Locate the cell with the specified text and output its (X, Y) center coordinate. 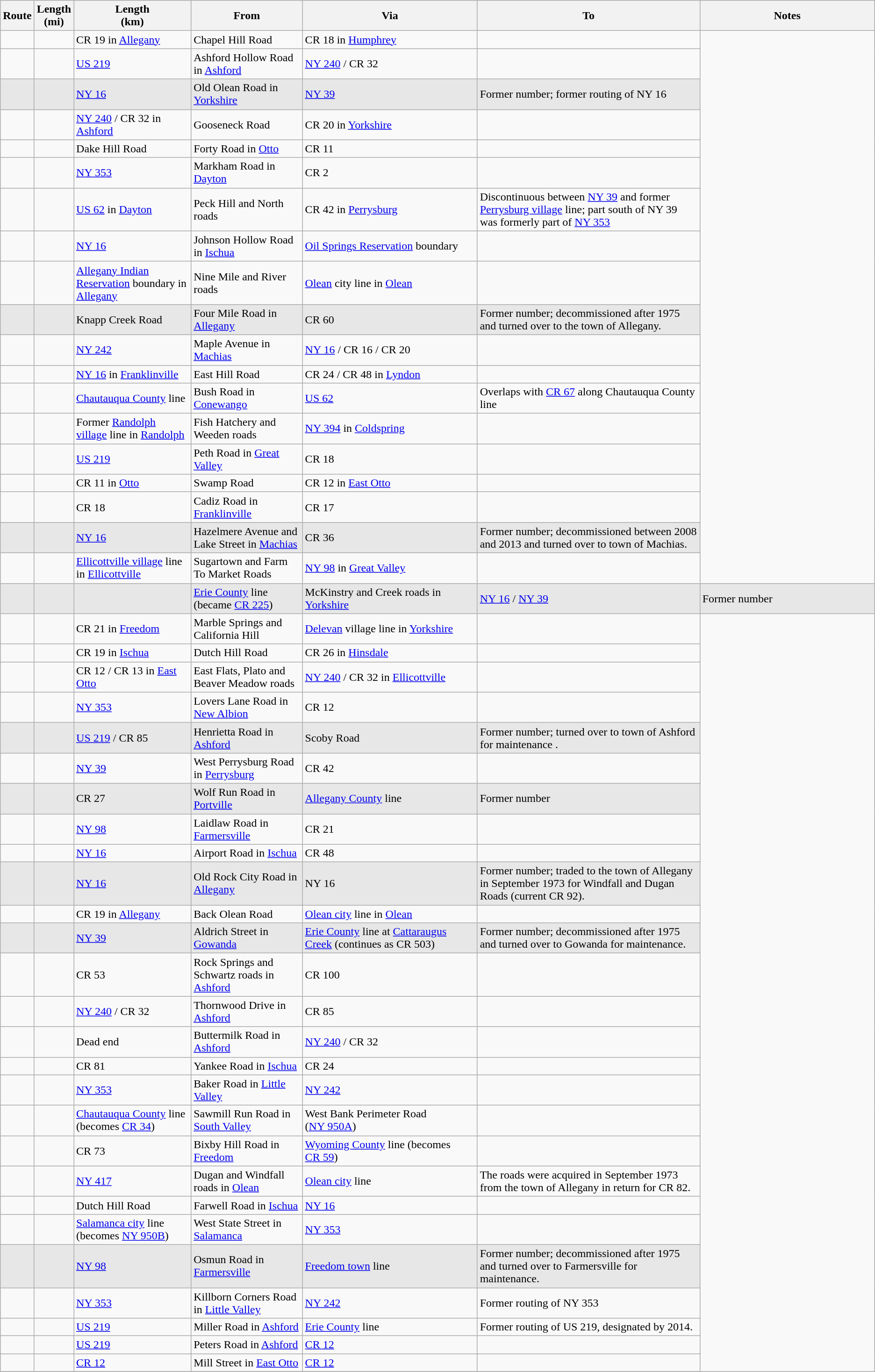
CR 12 in East Otto (390, 483)
Johnson Hollow Road in Ischua (247, 246)
Former number; decommissioned after 1975 and turned over to Gowanda for maintenance. (588, 938)
Former routing of US 219, designated by 2014. (588, 1327)
Fish Hatchery and Weeden roads (247, 429)
Buttermilk Road in Ashford (247, 1042)
CR 27 (133, 798)
Former number; decommissioned after 1975 and turned over to the town of Allegany. (588, 320)
West Bank Perimeter Road (NY 950A) (390, 1121)
CR 26 in Hinsdale (390, 653)
Former Randolph village line in Randolph (133, 429)
Wyoming County line (becomes CR 59) (390, 1150)
Allegany Indian Reservation boundary in Allegany (133, 283)
Dead end (133, 1042)
CR 20 in Yorkshire (390, 124)
Dake Hill Road (133, 149)
US 62 (390, 398)
CR 48 (390, 853)
CR 21 in Freedom (133, 629)
Olean city line (390, 1181)
West Perrysburg Road in Perrysburg (247, 768)
Former number; turned over to town of Ashford for maintenance . (588, 737)
Erie County line (390, 1327)
Discontinuous between NY 39 and former Perrysburg village line; part south of NY 39 was formerly part of NY 353 (588, 209)
Sawmill Run Road in South Valley (247, 1121)
NY 16 / CR 16 / CR 20 (390, 350)
CR 73 (133, 1150)
From (247, 16)
CR 81 (133, 1066)
CR 24 / CR 48 in Lyndon (390, 374)
Maple Avenue in Machias (247, 350)
Length(km) (133, 16)
Swamp Road (247, 483)
Hazelmere Avenue and Lake Street in Machias (247, 537)
Killborn Corners Road in Little Valley (247, 1303)
Laidlaw Road in Farmersville (247, 829)
Bixby Hill Road in Freedom (247, 1150)
Route (17, 16)
Forty Road in Otto (247, 149)
Ellicottville village line in Ellicottville (133, 568)
CR 42 in Perrysburg (390, 209)
CR 36 (390, 537)
Markham Road in Dayton (247, 173)
Peck Hill and North roads (247, 209)
CR 21 (390, 829)
Freedom town line (390, 1266)
Yankee Road in Ischua (247, 1066)
Mill Street in East Otto (247, 1363)
NY 240 / CR 32 in Ashford (133, 124)
Old Olean Road in Yorkshire (247, 94)
Via (390, 16)
Osmun Road in Farmersville (247, 1266)
Notes (787, 16)
Cadiz Road in Franklinville (247, 507)
Ashford Hollow Road in Ashford (247, 64)
Four Mile Road in Allegany (247, 320)
Scoby Road (390, 737)
Peters Road in Ashford (247, 1345)
CR 11 in Otto (133, 483)
Length(mi) (54, 16)
Old Rock City Road in Allegany (247, 884)
Henrietta Road in Ashford (247, 737)
Erie County line (became CR 225) (247, 598)
NY 394 in Coldspring (390, 429)
US 219 / CR 85 (133, 737)
Peth Road in Great Valley (247, 459)
Rock Springs and Schwartz roads in Ashford (247, 975)
CR 53 (133, 975)
Thornwood Drive in Ashford (247, 1011)
Airport Road in Ischua (247, 853)
Wolf Run Road in Portville (247, 798)
CR 19 in Ischua (133, 653)
Erie County line at Cattaraugus Creek (continues as CR 503) (390, 938)
CR 17 (390, 507)
US 62 in Dayton (133, 209)
Baker Road in Little Valley (247, 1090)
NY 16 in Franklinville (133, 374)
The roads were acquired in September 1973 from the town of Allegany in return for CR 82. (588, 1181)
CR 60 (390, 320)
Nine Mile and River roads (247, 283)
McKinstry and Creek roads in Yorkshire (390, 598)
CR 11 (390, 149)
CR 2 (390, 173)
Former number; decommissioned between 2008 and 2013 and turned over to town of Machias. (588, 537)
Former number; former routing of NY 16 (588, 94)
Oil Springs Reservation boundary (390, 246)
Back Olean Road (247, 914)
Knapp Creek Road (133, 320)
Former number; traded to the town of Allegany in September 1973 for Windfall and Dugan Roads (current CR 92). (588, 884)
Chapel Hill Road (247, 40)
Bush Road in Conewango (247, 398)
Miller Road in Ashford (247, 1327)
NY 98 in Great Valley (390, 568)
Former number; decommissioned after 1975 and turned over to Farmersville for maintenance. (588, 1266)
CR 100 (390, 975)
NY 417 (133, 1181)
East Hill Road (247, 374)
East Flats, Plato and Beaver Meadow roads (247, 677)
CR 12 / CR 13 in East Otto (133, 677)
CR 85 (390, 1011)
Allegany County line (390, 798)
Former routing of NY 353 (588, 1303)
Chautauqua County line (133, 398)
To (588, 16)
Salamanca city line (becomes NY 950B) (133, 1229)
Aldrich Street in Gowanda (247, 938)
Lovers Lane Road in New Albion (247, 707)
NY 240 / CR 32 in Ellicottville (390, 677)
CR 42 (390, 768)
Marble Springs and California Hill (247, 629)
CR 24 (390, 1066)
West State Street in Salamanca (247, 1229)
Chautauqua County line (becomes CR 34) (133, 1121)
Gooseneck Road (247, 124)
Overlaps with CR 67 along Chautauqua County line (588, 398)
Farwell Road in Ischua (247, 1205)
CR 18 in Humphrey (390, 40)
Sugartown and Farm To Market Roads (247, 568)
Dugan and Windfall roads in Olean (247, 1181)
Delevan village line in Yorkshire (390, 629)
NY 16 / NY 39 (588, 598)
